Detect which cell encompasses the target text, then output its [X, Y] center coordinate. 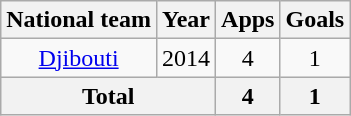
Goals [315, 20]
Djibouti [79, 58]
Apps [248, 20]
National team [79, 20]
Total [108, 96]
2014 [186, 58]
Year [186, 20]
